Search for the cell housing the specified text and yield its [X, Y] center coordinate. 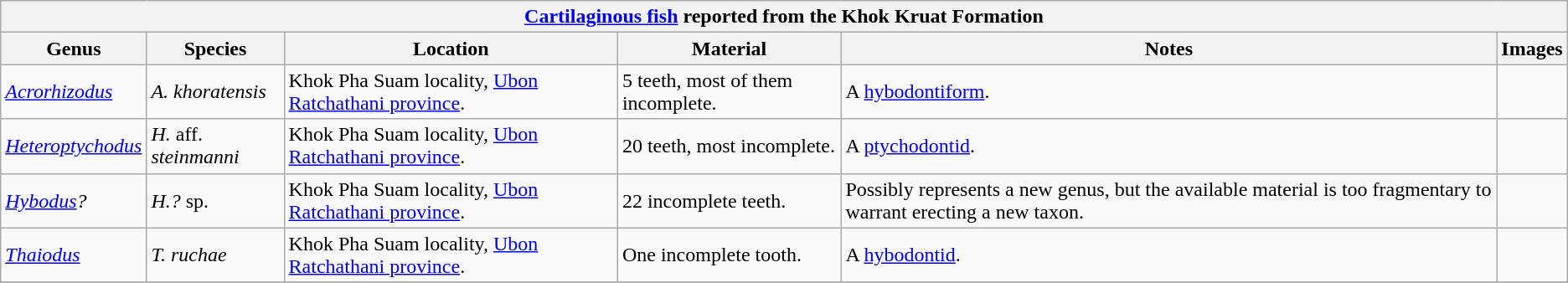
Thaiodus [74, 255]
H. aff. steinmanni [215, 146]
Hybodus? [74, 201]
Images [1532, 49]
Cartilaginous fish reported from the Khok Kruat Formation [784, 17]
Location [451, 49]
Material [729, 49]
Notes [1169, 49]
One incomplete tooth. [729, 255]
22 incomplete teeth. [729, 201]
Genus [74, 49]
H.? sp. [215, 201]
Acrorhizodus [74, 92]
A. khoratensis [215, 92]
T. ruchae [215, 255]
A ptychodontid. [1169, 146]
A hybodontid. [1169, 255]
Heteroptychodus [74, 146]
A hybodontiform. [1169, 92]
Species [215, 49]
Possibly represents a new genus, but the available material is too fragmentary to warrant erecting a new taxon. [1169, 201]
5 teeth, most of them incomplete. [729, 92]
20 teeth, most incomplete. [729, 146]
